Return the [x, y] coordinate for the center point of the cell that contains the specified text.  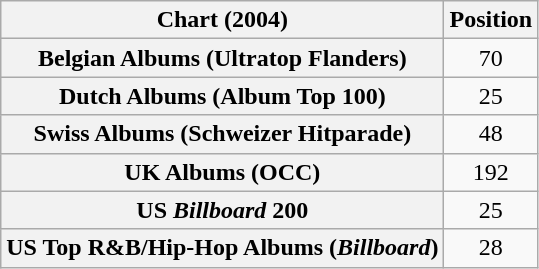
28 [491, 248]
Belgian Albums (Ultratop Flanders) [222, 58]
UK Albums (OCC) [222, 172]
Chart (2004) [222, 20]
Dutch Albums (Album Top 100) [222, 96]
US Billboard 200 [222, 210]
48 [491, 134]
Position [491, 20]
US Top R&B/Hip-Hop Albums (Billboard) [222, 248]
70 [491, 58]
192 [491, 172]
Swiss Albums (Schweizer Hitparade) [222, 134]
